For the text-containing cell, return its midpoint in (x, y) coordinate format. 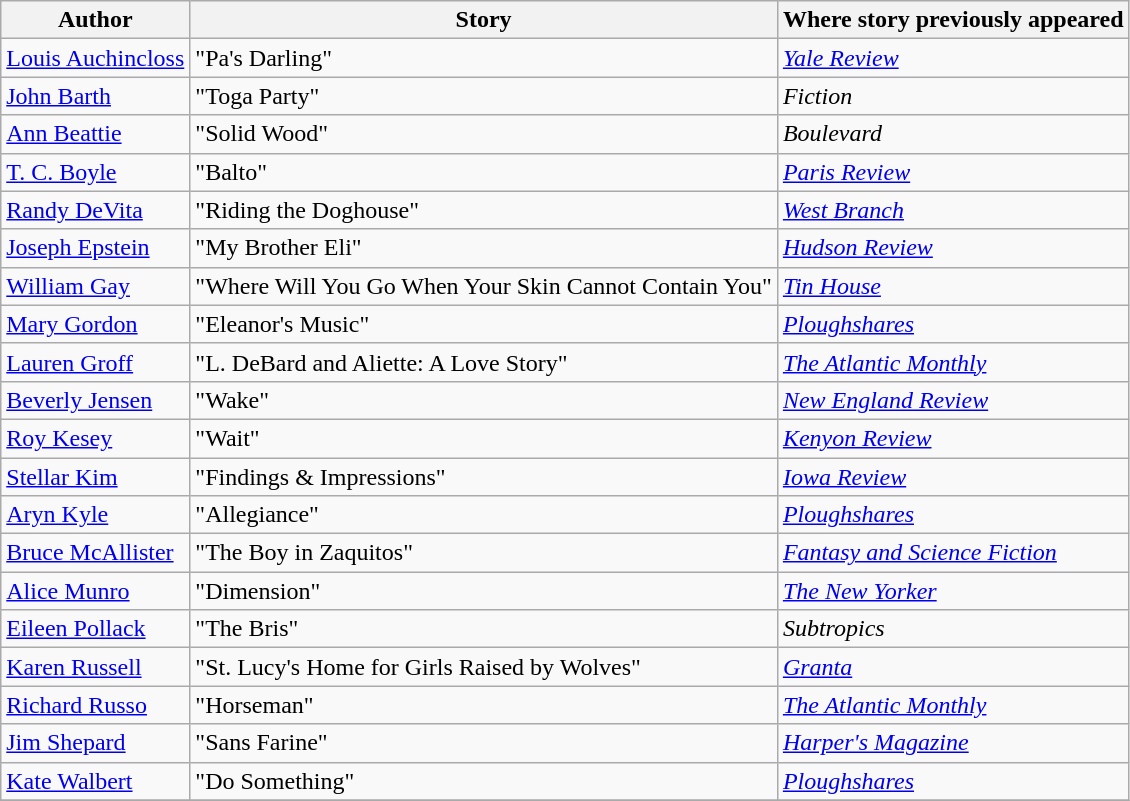
Iowa Review (953, 477)
Story (484, 20)
"Horseman" (484, 705)
Beverly Jensen (96, 400)
John Barth (96, 96)
New England Review (953, 400)
Subtropics (953, 629)
Kate Walbert (96, 781)
West Branch (953, 210)
"Solid Wood" (484, 134)
The New Yorker (953, 591)
Eileen Pollack (96, 629)
T. C. Boyle (96, 172)
Where story previously appeared (953, 20)
Stellar Kim (96, 477)
"Eleanor's Music" (484, 324)
Alice Munro (96, 591)
Mary Gordon (96, 324)
"Allegiance" (484, 515)
"Findings & Impressions" (484, 477)
"Sans Farine" (484, 743)
"Do Something" (484, 781)
"Wake" (484, 400)
"Riding the Doghouse" (484, 210)
Bruce McAllister (96, 553)
Roy Kesey (96, 438)
Fantasy and Science Fiction (953, 553)
Granta (953, 667)
"Where Will You Go When Your Skin Cannot Contain You" (484, 286)
"Balto" (484, 172)
Richard Russo (96, 705)
"Toga Party" (484, 96)
"The Boy in Zaquitos" (484, 553)
"Wait" (484, 438)
Lauren Groff (96, 362)
William Gay (96, 286)
Author (96, 20)
Yale Review (953, 58)
Hudson Review (953, 248)
Tin House (953, 286)
Jim Shepard (96, 743)
Kenyon Review (953, 438)
Paris Review (953, 172)
"L. DeBard and Aliette: A Love Story" (484, 362)
"Pa's Darling" (484, 58)
"Dimension" (484, 591)
"St. Lucy's Home for Girls Raised by Wolves" (484, 667)
"My Brother Eli" (484, 248)
Karen Russell (96, 667)
Harper's Magazine (953, 743)
Joseph Epstein (96, 248)
"The Bris" (484, 629)
Boulevard (953, 134)
Ann Beattie (96, 134)
Randy DeVita (96, 210)
Aryn Kyle (96, 515)
Louis Auchincloss (96, 58)
Fiction (953, 96)
